Locate the cell with the specified text and output its (x, y) center coordinate. 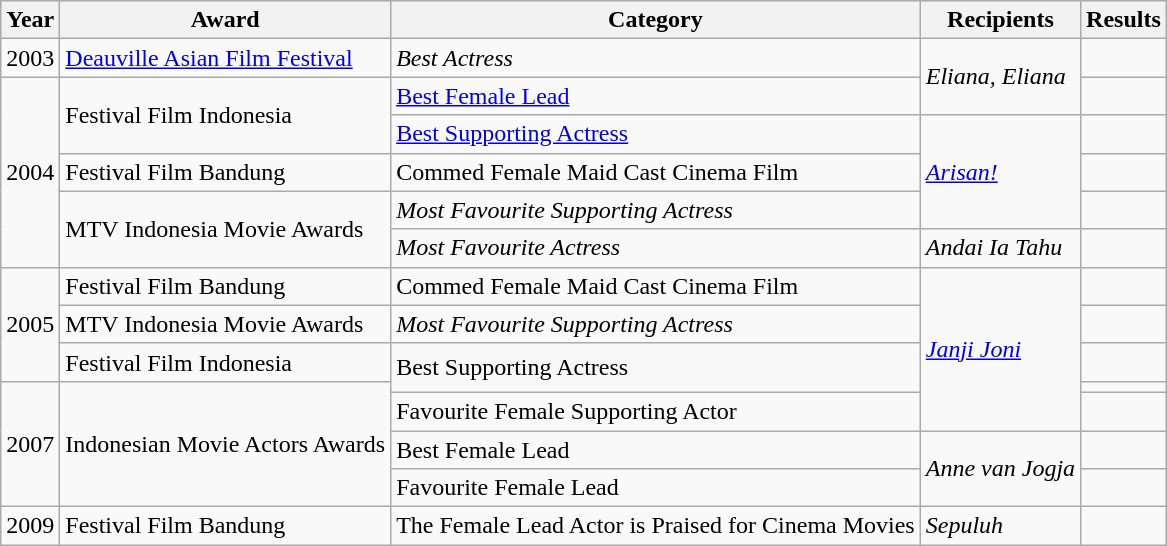
2003 (30, 58)
Andai Ia Tahu (1000, 248)
The Female Lead Actor is Praised for Cinema Movies (656, 526)
Most Favourite Actress (656, 248)
Janji Joni (1000, 348)
Sepuluh (1000, 526)
Arisan! (1000, 172)
Year (30, 20)
Best Actress (656, 58)
Recipients (1000, 20)
2007 (30, 444)
2004 (30, 172)
Eliana, Eliana (1000, 77)
Deauville Asian Film Festival (226, 58)
Award (226, 20)
Indonesian Movie Actors Awards (226, 444)
Favourite Female Supporting Actor (656, 411)
Category (656, 20)
Anne van Jogja (1000, 468)
2005 (30, 324)
Favourite Female Lead (656, 488)
2009 (30, 526)
Results (1124, 20)
